Determine the [x, y] coordinate at the center of the cell enclosing the given text.  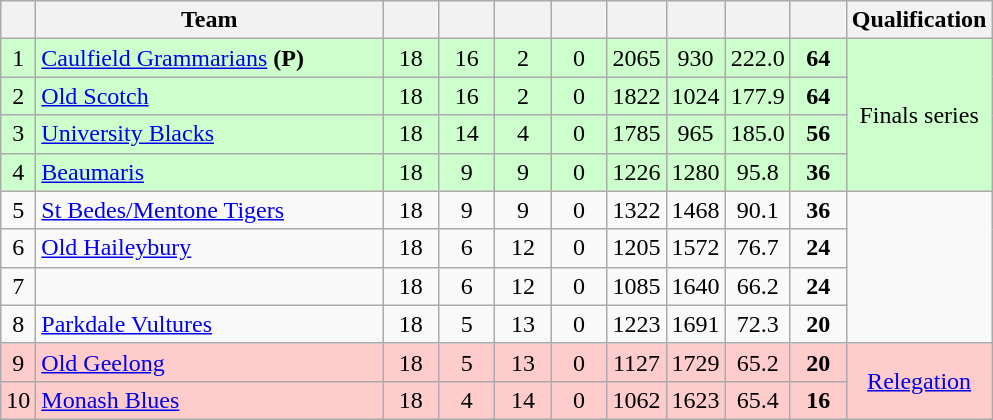
1226 [636, 172]
1085 [636, 286]
95.8 [758, 172]
Team [210, 20]
56 [818, 134]
Qualification [919, 20]
1127 [636, 362]
65.4 [758, 400]
1468 [696, 210]
Old Geelong [210, 362]
1 [18, 58]
Caulfield Grammarians (P) [210, 58]
Parkdale Vultures [210, 324]
Old Haileybury [210, 248]
1062 [636, 400]
965 [696, 134]
1322 [636, 210]
Monash Blues [210, 400]
90.1 [758, 210]
76.7 [758, 248]
1572 [696, 248]
1280 [696, 172]
2065 [636, 58]
1024 [696, 96]
1691 [696, 324]
177.9 [758, 96]
Finals series [919, 115]
72.3 [758, 324]
1640 [696, 286]
8 [18, 324]
7 [18, 286]
1205 [636, 248]
1623 [696, 400]
St Bedes/Mentone Tigers [210, 210]
1785 [636, 134]
Old Scotch [210, 96]
University Blacks [210, 134]
222.0 [758, 58]
66.2 [758, 286]
10 [18, 400]
65.2 [758, 362]
1822 [636, 96]
3 [18, 134]
Relegation [919, 381]
1223 [636, 324]
930 [696, 58]
Beaumaris [210, 172]
1729 [696, 362]
185.0 [758, 134]
